Return [X, Y] of the center of cell containing provided text 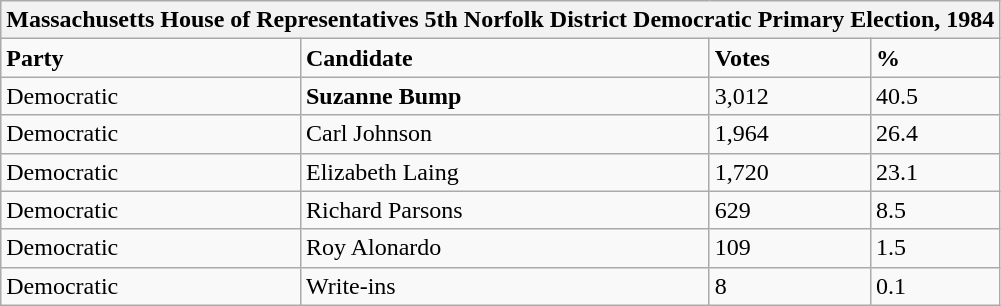
Party [151, 58]
23.1 [936, 172]
0.1 [936, 286]
% [936, 58]
Elizabeth Laing [504, 172]
Massachusetts House of Representatives 5th Norfolk District Democratic Primary Election, 1984 [500, 20]
Richard Parsons [504, 210]
40.5 [936, 96]
8.5 [936, 210]
Votes [790, 58]
1,720 [790, 172]
Suzanne Bump [504, 96]
Write-ins [504, 286]
8 [790, 286]
3,012 [790, 96]
26.4 [936, 134]
Carl Johnson [504, 134]
629 [790, 210]
109 [790, 248]
1,964 [790, 134]
Candidate [504, 58]
Roy Alonardo [504, 248]
1.5 [936, 248]
